Pinpoint the cell where the given text exists, returning its (X, Y) midpoint coordinate. 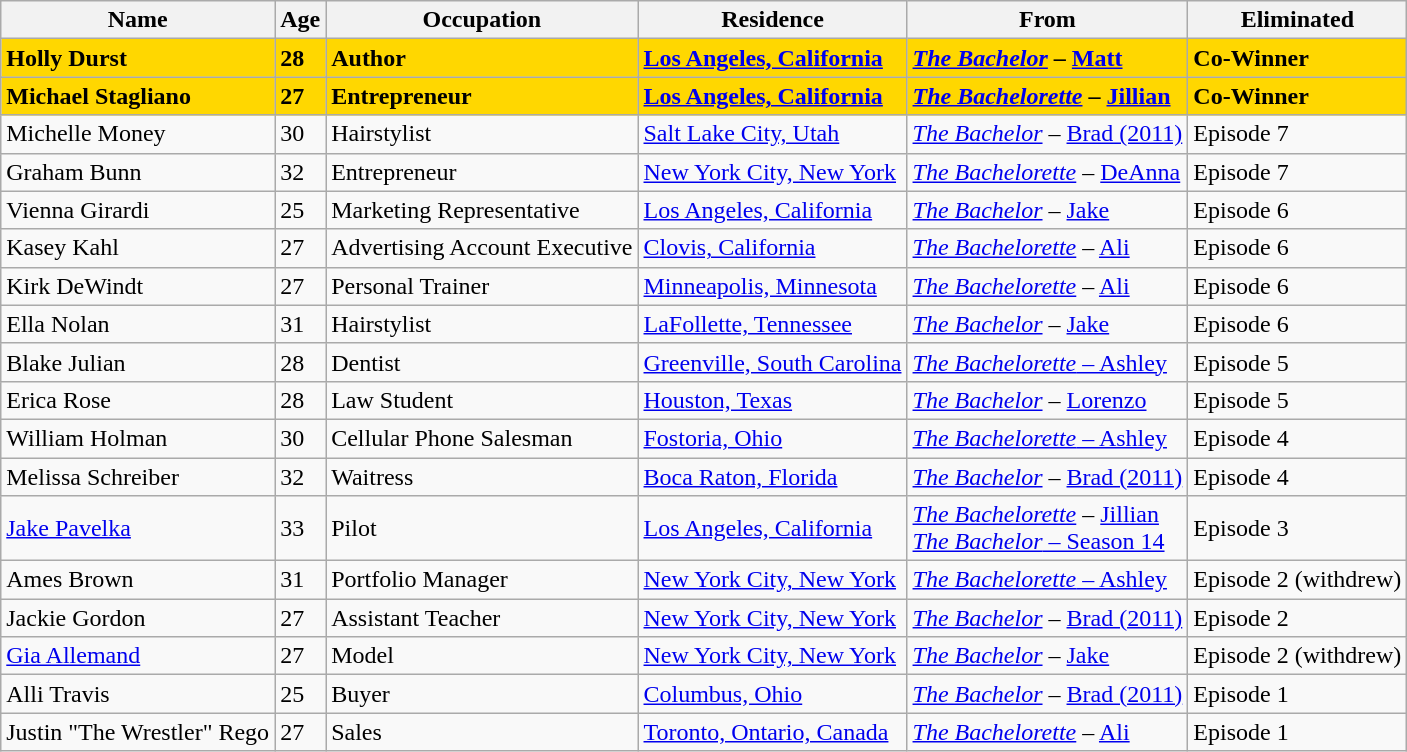
Dentist (482, 362)
Author (482, 58)
Kirk DeWindt (138, 286)
Vienna Girardi (138, 210)
The Bachelorette – DeAnna (1048, 172)
Graham Bunn (138, 172)
Clovis, California (772, 248)
Gia Allemand (138, 656)
Blake Julian (138, 362)
Advertising Account Executive (482, 248)
Erica Rose (138, 400)
Eliminated (1298, 20)
The Bachelorette – JillianThe Bachelor – Season 14 (1048, 528)
Residence (772, 20)
Pilot (482, 528)
Kasey Kahl (138, 248)
Houston, Texas (772, 400)
Greenville, South Carolina (772, 362)
Portfolio Manager (482, 580)
Waitress (482, 477)
Occupation (482, 20)
Assistant Teacher (482, 618)
The Bachelor – Matt (1048, 58)
The Bachelorette – Jillian (1048, 96)
Episode 2 (1298, 618)
Marketing Representative (482, 210)
Holly Durst (138, 58)
Jackie Gordon (138, 618)
Buyer (482, 694)
Law Student (482, 400)
Personal Trainer (482, 286)
Ames Brown (138, 580)
Jake Pavelka (138, 528)
Cellular Phone Salesman (482, 438)
Model (482, 656)
William Holman (138, 438)
LaFollette, Tennessee (772, 324)
Justin "The Wrestler" Rego (138, 732)
Toronto, Ontario, Canada (772, 732)
From (1048, 20)
Sales (482, 732)
Episode 3 (1298, 528)
Minneapolis, Minnesota (772, 286)
Salt Lake City, Utah (772, 134)
Michael Stagliano (138, 96)
Alli Travis (138, 694)
33 (300, 528)
Boca Raton, Florida (772, 477)
Ella Nolan (138, 324)
The Bachelor – Lorenzo (1048, 400)
Columbus, Ohio (772, 694)
Michelle Money (138, 134)
Age (300, 20)
Fostoria, Ohio (772, 438)
Melissa Schreiber (138, 477)
Name (138, 20)
